Output the (x, y) coordinate of the center of the cell containing the given text.  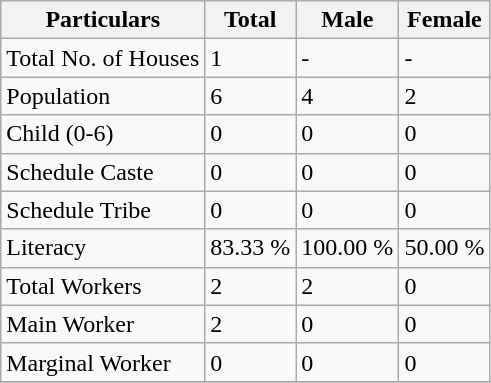
Marginal Worker (103, 362)
Total No. of Houses (103, 58)
1 (250, 58)
4 (348, 96)
Child (0-6) (103, 134)
Population (103, 96)
Schedule Caste (103, 172)
Male (348, 20)
Particulars (103, 20)
6 (250, 96)
Main Worker (103, 324)
50.00 % (444, 248)
Female (444, 20)
Total (250, 20)
100.00 % (348, 248)
83.33 % (250, 248)
Schedule Tribe (103, 210)
Literacy (103, 248)
Total Workers (103, 286)
